Extract the [X, Y] coordinate from the center of the cell holding the provided text.  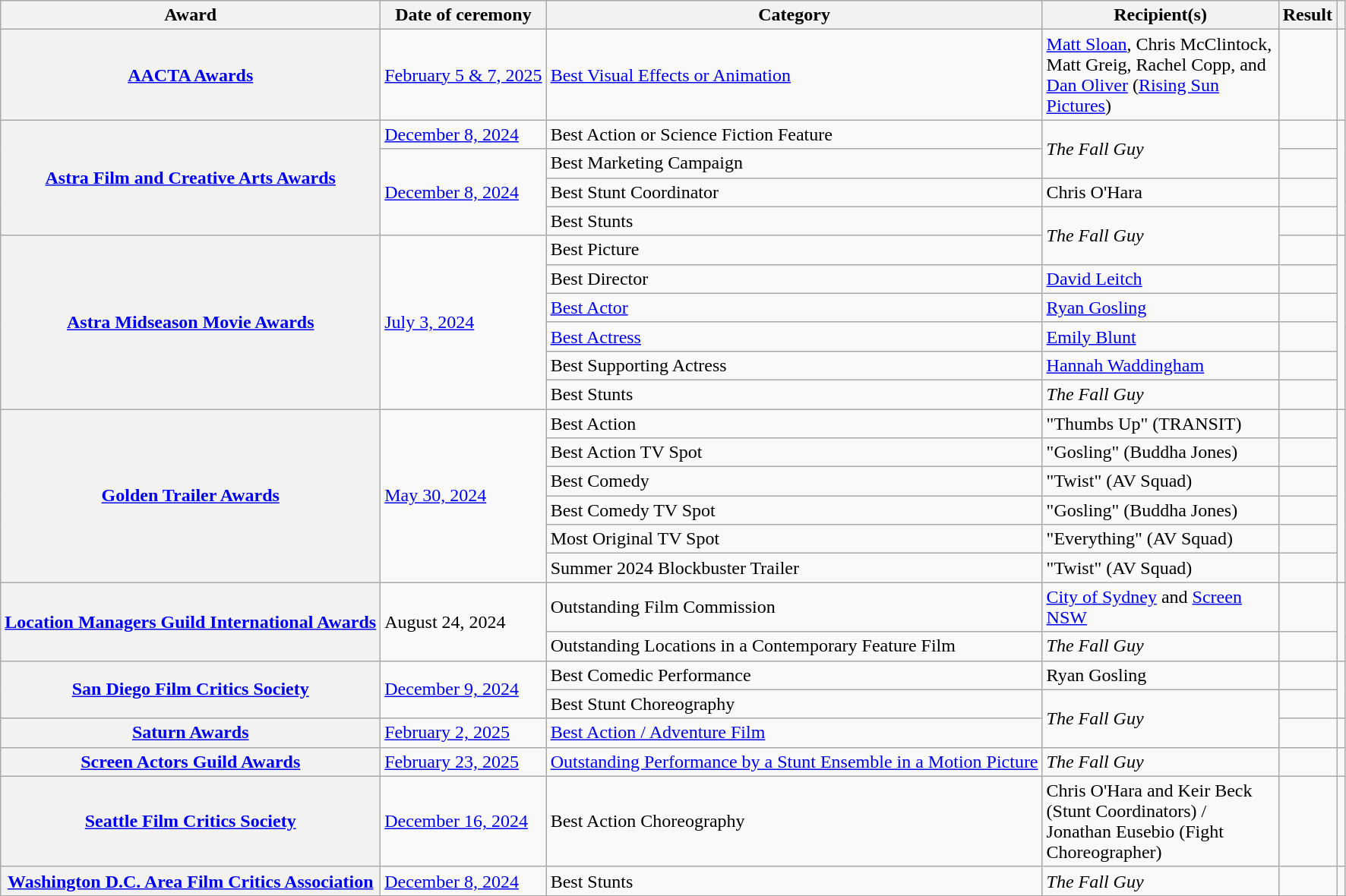
Best Action TV Spot [795, 453]
"Everything" (AV Squad) [1161, 539]
Screen Actors Guild Awards [191, 762]
Outstanding Film Commission [795, 607]
Award [191, 15]
Best Stunt Coordinator [795, 192]
"Thumbs Up" (TRANSIT) [1161, 423]
Location Managers Guild International Awards [191, 621]
Best Action / Adventure Film [795, 733]
Outstanding Locations in a Contemporary Feature Film [795, 646]
San Diego Film Critics Society [191, 689]
Result [1307, 15]
Best Comedy TV Spot [795, 510]
Best Action [795, 423]
Chris O'Hara [1161, 192]
December 16, 2024 [463, 822]
December 9, 2024 [463, 689]
February 23, 2025 [463, 762]
Astra Film and Creative Arts Awards [191, 178]
Best Director [795, 279]
Date of ceremony [463, 15]
Best Comedic Performance [795, 675]
Astra Midseason Movie Awards [191, 322]
Best Actor [795, 308]
Summer 2024 Blockbuster Trailer [795, 568]
Best Comedy [795, 481]
May 30, 2024 [463, 495]
Recipient(s) [1161, 15]
Chris O'Hara and Keir Beck (Stunt Coordinators) / Jonathan Eusebio (Fight Choreographer) [1161, 822]
August 24, 2024 [463, 621]
Best Picture [795, 250]
Most Original TV Spot [795, 539]
February 2, 2025 [463, 733]
Best Action or Science Fiction Feature [795, 134]
February 5 & 7, 2025 [463, 74]
City of Sydney and Screen NSW [1161, 607]
Golden Trailer Awards [191, 495]
Best Action Choreography [795, 822]
Category [795, 15]
David Leitch [1161, 279]
Outstanding Performance by a Stunt Ensemble in a Motion Picture [795, 762]
AACTA Awards [191, 74]
Washington D.C. Area Film Critics Association [191, 881]
Best Stunt Choreography [795, 704]
Best Actress [795, 336]
Matt Sloan, Chris McClintock, Matt Greig, Rachel Copp, and Dan Oliver (Rising Sun Pictures) [1161, 74]
Saturn Awards [191, 733]
Hannah Waddingham [1161, 365]
Seattle Film Critics Society [191, 822]
Emily Blunt [1161, 336]
Best Supporting Actress [795, 365]
Best Visual Effects or Animation [795, 74]
Best Marketing Campaign [795, 163]
July 3, 2024 [463, 322]
